From the cell containing the given text, extract its center point as [x, y] coordinate. 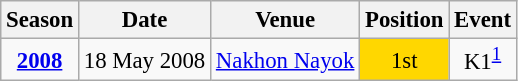
Nakhon Nayok [286, 60]
Season [40, 20]
1st [404, 60]
Date [144, 20]
2008 [40, 60]
18 May 2008 [144, 60]
K11 [483, 60]
Event [483, 20]
Venue [286, 20]
Position [404, 20]
